Identify which cell holds the provided text, then report its [x, y] central coordinate. 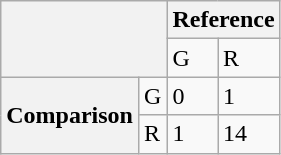
Reference [224, 20]
14 [250, 134]
Comparison [70, 115]
0 [192, 96]
